For the text-containing cell, return its midpoint in [x, y] coordinate format. 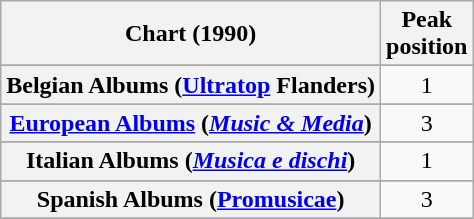
Belgian Albums (Ultratop Flanders) [191, 85]
Italian Albums (Musica e dischi) [191, 161]
European Albums (Music & Media) [191, 123]
Chart (1990) [191, 34]
Spanish Albums (Promusicae) [191, 199]
Peakposition [427, 34]
